Detect which cell encompasses the target text, then output its [x, y] center coordinate. 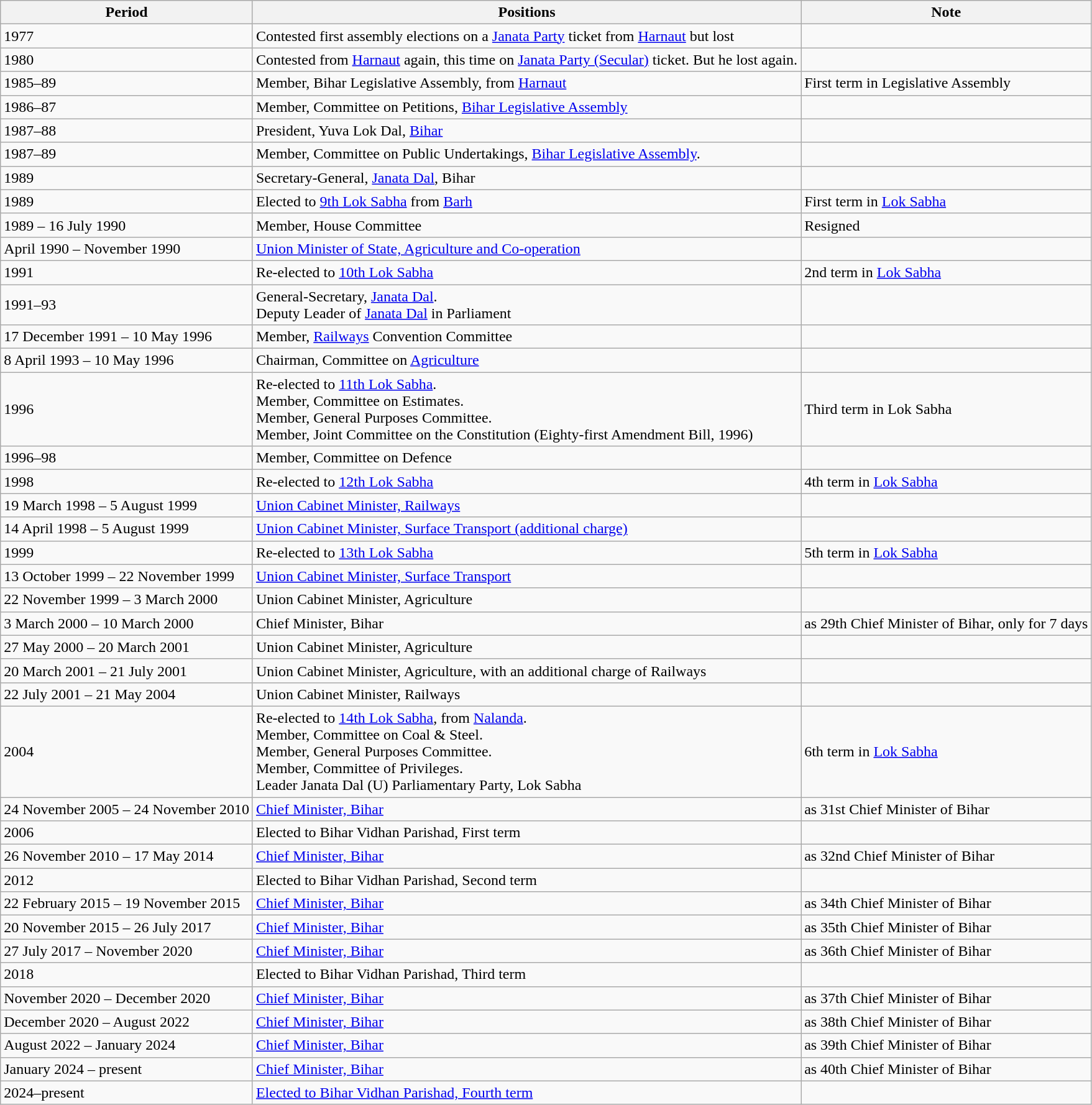
6th term in Lok Sabha [946, 751]
Contested from Harnaut again, this time on Janata Party (Secular) ticket. But he lost again. [526, 60]
Elected to Bihar Vidhan Parishad, Second term [526, 880]
First term in Lok Sabha [946, 201]
Union Minister of State, Agriculture and Co-operation [526, 249]
27 July 2017 – November 2020 [127, 951]
1991 [127, 272]
Member, House Committee [526, 225]
Re-elected to 10th Lok Sabha [526, 272]
Re-elected to 13th Lok Sabha [526, 552]
4th term in Lok Sabha [946, 482]
5th term in Lok Sabha [946, 552]
Positions [526, 12]
1986–87 [127, 107]
20 March 2001 – 21 July 2001 [127, 671]
as 39th Chief Minister of Bihar [946, 1045]
Note [946, 12]
Elected to 9th Lok Sabha from Barh [526, 201]
8 April 1993 – 10 May 1996 [127, 360]
as 40th Chief Minister of Bihar [946, 1069]
April 1990 – November 1990 [127, 249]
1980 [127, 60]
1977 [127, 36]
Period [127, 12]
2006 [127, 833]
Chairman, Committee on Agriculture [526, 360]
1991–93 [127, 305]
1996 [127, 409]
August 2022 – January 2024 [127, 1045]
as 37th Chief Minister of Bihar [946, 998]
2024–present [127, 1093]
2018 [127, 974]
Elected to Bihar Vidhan Parishad, First term [526, 833]
as 34th Chief Minister of Bihar [946, 904]
President, Yuva Lok Dal, Bihar [526, 131]
22 February 2015 – 19 November 2015 [127, 904]
as 36th Chief Minister of Bihar [946, 951]
Re-elected to 12th Lok Sabha [526, 482]
as 38th Chief Minister of Bihar [946, 1022]
20 November 2015 – 26 July 2017 [127, 927]
Union Cabinet Minister, Agriculture, with an additional charge of Railways [526, 671]
Elected to Bihar Vidhan Parishad, Third term [526, 974]
19 March 1998 – 5 August 1999 [127, 505]
Member, Committee on Public Undertakings, Bihar Legislative Assembly. [526, 154]
Union Cabinet Minister, Surface Transport (additional charge) [526, 529]
December 2020 – August 2022 [127, 1022]
Member, Railways Convention Committee [526, 337]
Resigned [946, 225]
as 29th Chief Minister of Bihar, only for 7 days [946, 623]
as 35th Chief Minister of Bihar [946, 927]
Secretary-General, Janata Dal, Bihar [526, 178]
November 2020 – December 2020 [127, 998]
17 December 1991 – 10 May 1996 [127, 337]
First term in Legislative Assembly [946, 83]
Member, Committee on Defence [526, 458]
Member, Committee on Petitions, Bihar Legislative Assembly [526, 107]
1987–88 [127, 131]
1999 [127, 552]
1985–89 [127, 83]
General-Secretary, Janata Dal. Deputy Leader of Janata Dal in Parliament [526, 305]
24 November 2005 – 24 November 2010 [127, 809]
1996–98 [127, 458]
22 November 1999 – 3 March 2000 [127, 600]
Union Cabinet Minister, Surface Transport [526, 576]
27 May 2000 – 20 March 2001 [127, 647]
14 April 1998 – 5 August 1999 [127, 529]
1987–89 [127, 154]
January 2024 – present [127, 1069]
1998 [127, 482]
13 October 1999 – 22 November 1999 [127, 576]
Third term in Lok Sabha [946, 409]
26 November 2010 – 17 May 2014 [127, 856]
2012 [127, 880]
Elected to Bihar Vidhan Parishad, Fourth term [526, 1093]
as 32nd Chief Minister of Bihar [946, 856]
2004 [127, 751]
3 March 2000 – 10 March 2000 [127, 623]
Member, Bihar Legislative Assembly, from Harnaut [526, 83]
1989 – 16 July 1990 [127, 225]
2nd term in Lok Sabha [946, 272]
22 July 2001 – 21 May 2004 [127, 694]
as 31st Chief Minister of Bihar [946, 809]
Contested first assembly elections on a Janata Party ticket from Harnaut but lost [526, 36]
